From the cell containing the given text, extract its center point as [x, y] coordinate. 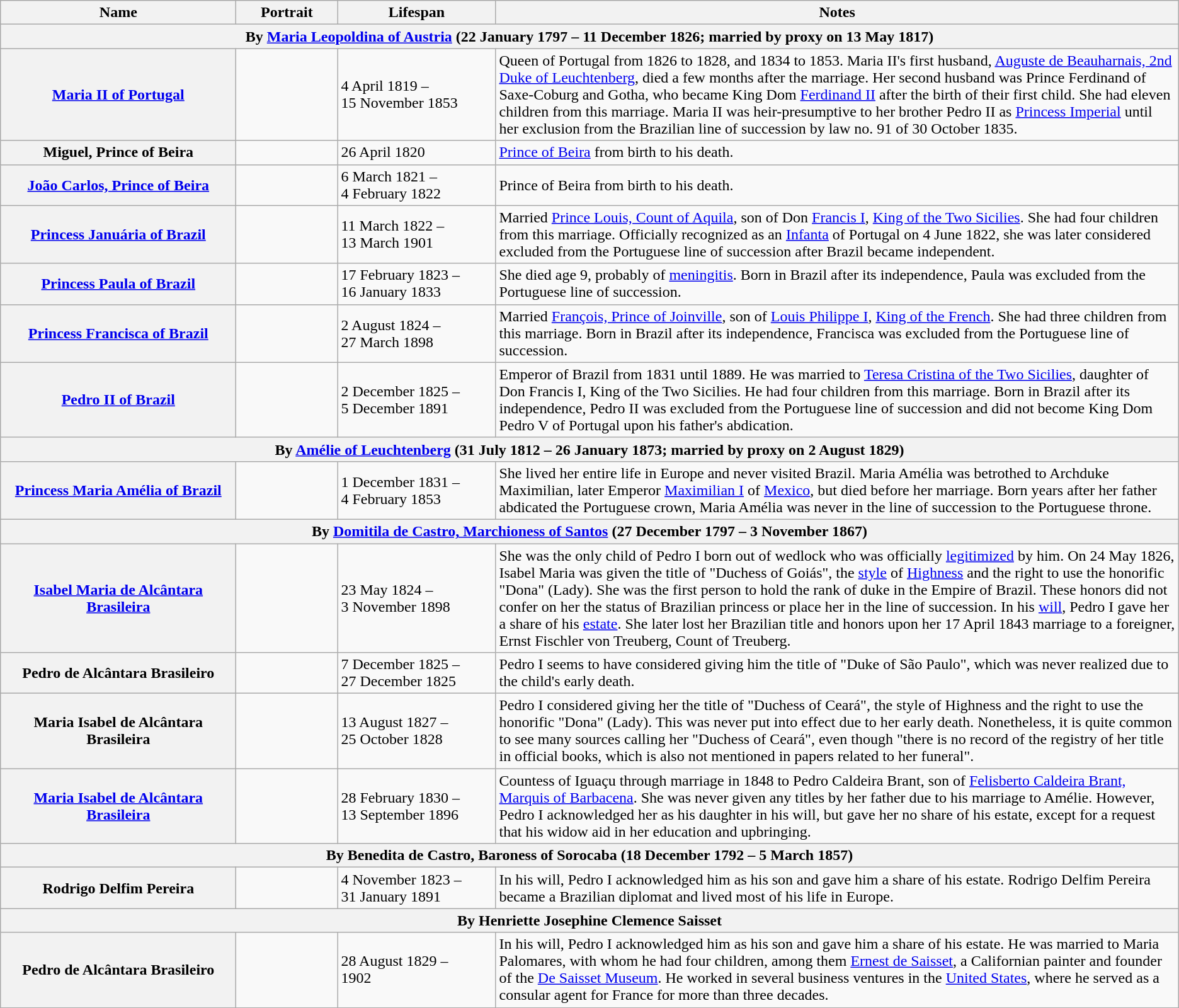
6 March 1821 – 4 February 1822 [417, 185]
Notes [837, 13]
13 August 1827 – 25 October 1828 [417, 731]
23 May 1824 – 3 November 1898 [417, 597]
By Maria Leopoldina of Austria (22 January 1797 – 11 December 1826; married by proxy on 13 May 1817) [589, 37]
Maria II of Portugal [118, 94]
By Benedita de Castro, Baroness of Sorocaba (18 December 1792 – 5 March 1857) [589, 856]
Princess Maria Amélia of Brazil [118, 490]
Princess Januária of Brazil [118, 234]
Name [118, 13]
26 April 1820 [417, 152]
28 August 1829 – 1902 [417, 970]
7 December 1825 – 27 December 1825 [417, 673]
Princess Paula of Brazil [118, 283]
Portrait [287, 13]
By Domitila de Castro, Marchioness of Santos (27 December 1797 – 3 November 1867) [589, 531]
Miguel, Prince of Beira [118, 152]
Lifespan [417, 13]
2 August 1824 – 27 March 1898 [417, 333]
4 November 1823 – 31 January 1891 [417, 888]
Isabel Maria de Alcântara Brasileira [118, 597]
Pedro II of Brazil [118, 399]
28 February 1830 – 13 September 1896 [417, 806]
2 December 1825 – 5 December 1891 [417, 399]
João Carlos, Prince of Beira [118, 185]
11 March 1822 – 13 March 1901 [417, 234]
1 December 1831 – 4 February 1853 [417, 490]
Rodrigo Delfim Pereira [118, 888]
By Henriette Josephine Clemence Saisset [589, 920]
4 April 1819 – 15 November 1853 [417, 94]
17 February 1823 – 16 January 1833 [417, 283]
By Amélie of Leuchtenberg (31 July 1812 – 26 January 1873; married by proxy on 2 August 1829) [589, 449]
Princess Francisca of Brazil [118, 333]
Pedro I seems to have considered giving him the title of "Duke of São Paulo", which was never realized due to the child's early death. [837, 673]
She died age 9, probably of meningitis. Born in Brazil after its independence, Paula was excluded from the Portuguese line of succession. [837, 283]
